Pinpoint the cell where the given text exists, returning its (X, Y) midpoint coordinate. 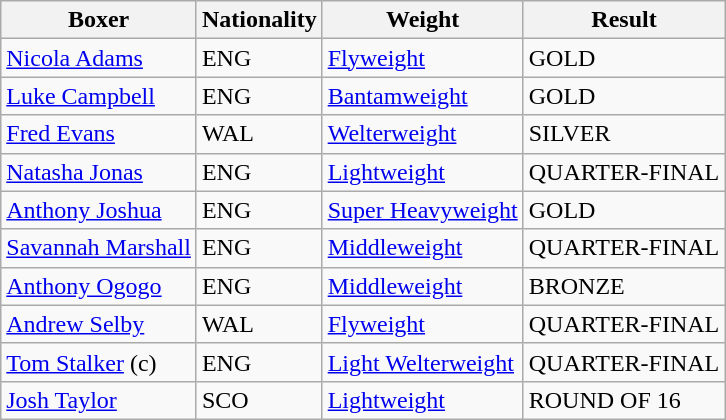
Boxer (99, 20)
SCO (259, 400)
Natasha Jonas (99, 172)
Josh Taylor (99, 400)
Fred Evans (99, 134)
Anthony Ogogo (99, 286)
BRONZE (624, 286)
Welterweight (422, 134)
Light Welterweight (422, 362)
Nicola Adams (99, 58)
Result (624, 20)
Savannah Marshall (99, 248)
SILVER (624, 134)
ROUND OF 16 (624, 400)
Weight (422, 20)
Andrew Selby (99, 324)
Tom Stalker (c) (99, 362)
Anthony Joshua (99, 210)
Bantamweight (422, 96)
Super Heavyweight (422, 210)
Luke Campbell (99, 96)
Nationality (259, 20)
